For the text-containing cell, return its midpoint in [x, y] coordinate format. 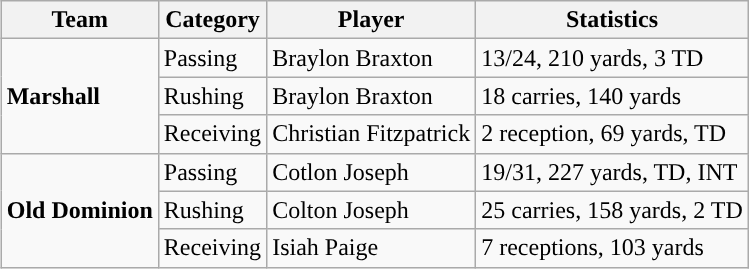
Christian Fitzpatrick [372, 134]
Team [80, 20]
19/31, 227 yards, TD, INT [612, 172]
Cotlon Joseph [372, 172]
Colton Joseph [372, 210]
2 reception, 69 yards, TD [612, 134]
Marshall [80, 96]
Statistics [612, 20]
13/24, 210 yards, 3 TD [612, 58]
Isiah Paige [372, 248]
Player [372, 20]
25 carries, 158 yards, 2 TD [612, 210]
18 carries, 140 yards [612, 96]
Category [212, 20]
Old Dominion [80, 210]
7 receptions, 103 yards [612, 248]
